Scan for the cell matching the given text and deliver its [X, Y] coordinate at center. 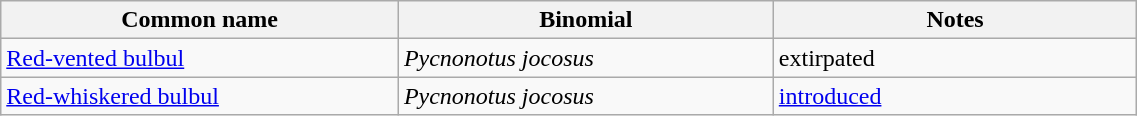
introduced [955, 96]
Red-whiskered bulbul [200, 96]
Notes [955, 20]
Red-vented bulbul [200, 58]
extirpated [955, 58]
Common name [200, 20]
Binomial [586, 20]
